For the text-containing cell, return its midpoint in (x, y) coordinate format. 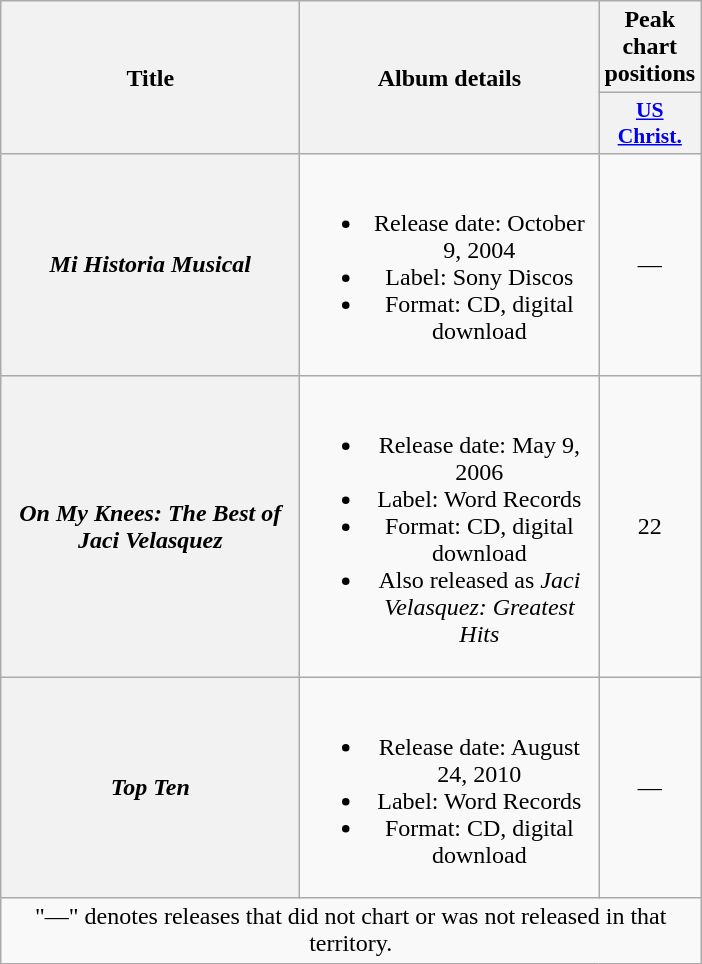
Album details (450, 78)
Release date: October 9, 2004Label: Sony DiscosFormat: CD, digital download (450, 264)
Title (150, 78)
22 (650, 526)
USChrist. (650, 124)
"—" denotes releases that did not chart or was not released in that territory. (351, 930)
Peak chart positions (650, 47)
Release date: May 9, 2006Label: Word RecordsFormat: CD, digital downloadAlso released as Jaci Velasquez: Greatest Hits (450, 526)
Release date: August 24, 2010Label: Word RecordsFormat: CD, digital download (450, 788)
Top Ten (150, 788)
On My Knees: The Best of Jaci Velasquez (150, 526)
Mi Historia Musical (150, 264)
